From the cell containing the given text, extract its center point as [x, y] coordinate. 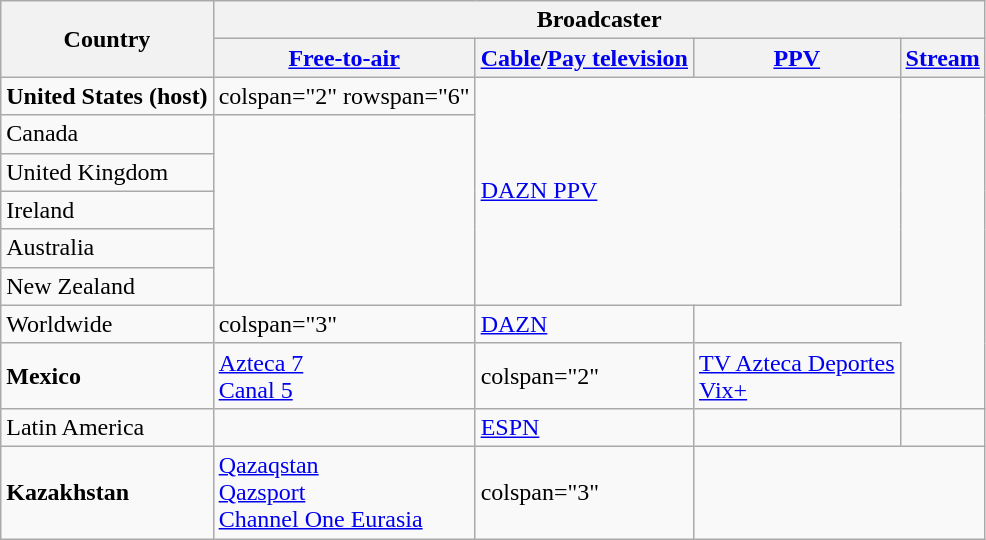
United Kingdom [107, 172]
Broadcaster [599, 20]
colspan="2" [584, 376]
Stream [942, 58]
TV Azteca DeportesVix+ [796, 376]
Free-to-air [344, 58]
DAZN PPV [688, 191]
Qazaqstan Qazsport Channel One Eurasia [344, 492]
Azteca 7Canal 5 [344, 376]
United States (host) [107, 96]
PPV [796, 58]
Canada [107, 134]
Ireland [107, 210]
Kazakhstan [107, 492]
Worldwide [107, 324]
Latin America [107, 427]
Cable/Pay television [584, 58]
Mexico [107, 376]
colspan="2" rowspan="6" [344, 96]
DAZN [584, 324]
New Zealand [107, 286]
Australia [107, 248]
Country [107, 39]
ESPN [584, 427]
